Pinpoint the cell where the given text exists, returning its (x, y) midpoint coordinate. 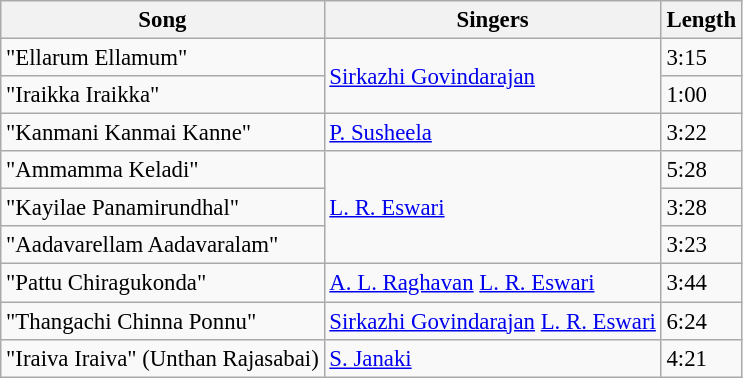
"Pattu Chiragukonda" (162, 283)
3:22 (701, 133)
"Kanmani Kanmai Kanne" (162, 133)
"Ellarum Ellamum" (162, 58)
3:44 (701, 283)
Song (162, 20)
"Aadavarellam Aadavaralam" (162, 245)
"Thangachi Chinna Ponnu" (162, 321)
A. L. Raghavan L. R. Eswari (492, 283)
6:24 (701, 321)
Sirkazhi Govindarajan L. R. Eswari (492, 321)
S. Janaki (492, 358)
1:00 (701, 95)
"Ammamma Keladi" (162, 170)
3:28 (701, 208)
"Kayilae Panamirundhal" (162, 208)
L. R. Eswari (492, 208)
5:28 (701, 170)
"Iraikka Iraikka" (162, 95)
Length (701, 20)
"Iraiva Iraiva" (Unthan Rajasabai) (162, 358)
Sirkazhi Govindarajan (492, 76)
3:23 (701, 245)
Singers (492, 20)
4:21 (701, 358)
3:15 (701, 58)
P. Susheela (492, 133)
